For the text-containing cell, return its midpoint in [X, Y] coordinate format. 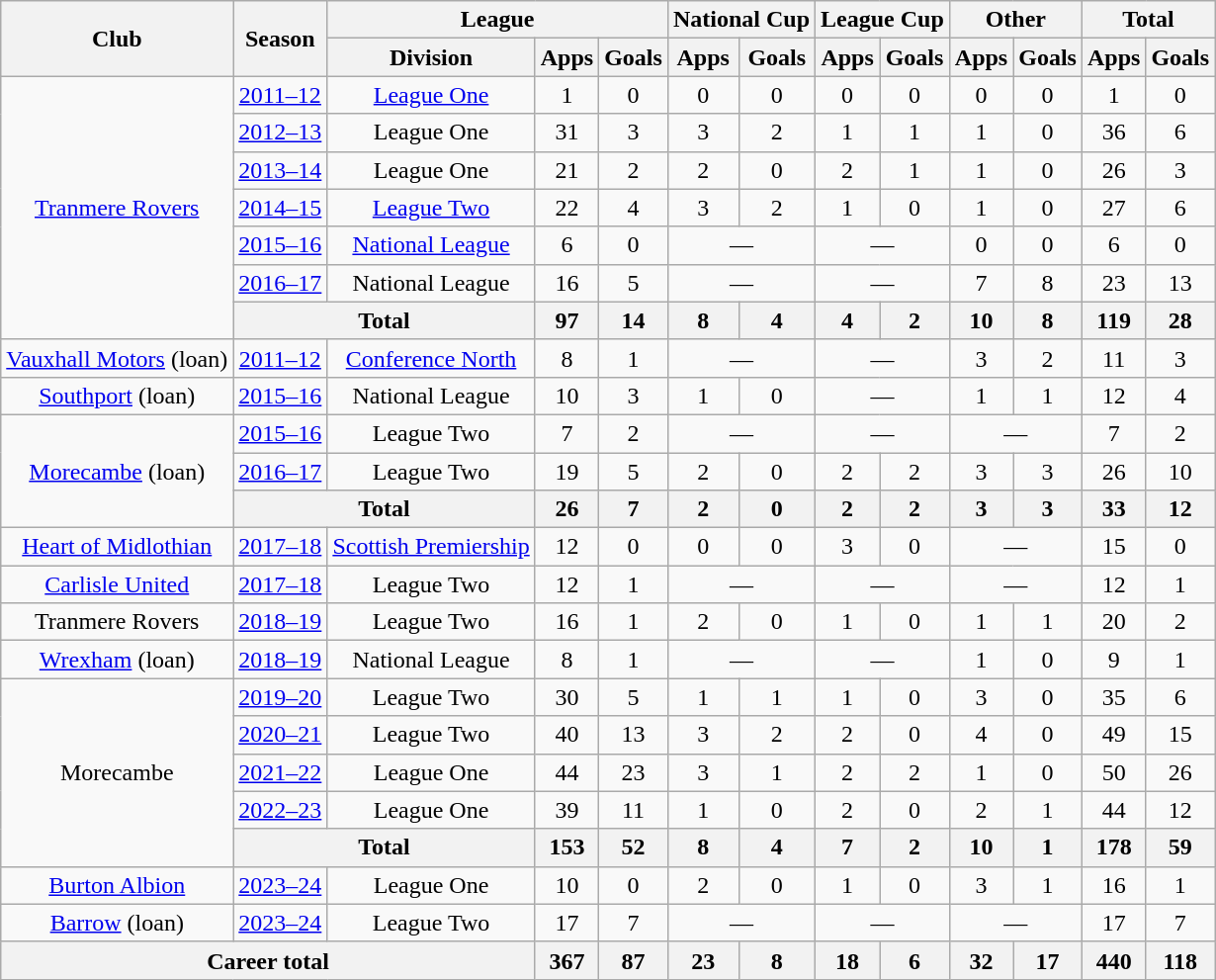
27 [1113, 208]
Conference North [431, 358]
Club [117, 39]
97 [566, 320]
21 [566, 170]
118 [1180, 960]
Scottish Premiership [431, 547]
2014–15 [281, 208]
153 [566, 847]
Wrexham (loan) [117, 660]
Heart of Midlothian [117, 547]
Season [281, 39]
367 [566, 960]
Carlisle United [117, 584]
League Cup [883, 20]
2013–14 [281, 170]
20 [1113, 622]
19 [566, 472]
Southport (loan) [117, 396]
18 [848, 960]
National Cup [741, 20]
Burton Albion [117, 885]
Other [1015, 20]
Barrow (loan) [117, 923]
League [498, 20]
2019–20 [281, 697]
87 [634, 960]
440 [1113, 960]
32 [981, 960]
22 [566, 208]
50 [1113, 772]
Morecambe (loan) [117, 471]
30 [566, 697]
33 [1113, 509]
35 [1113, 697]
Division [431, 57]
Vauxhall Motors (loan) [117, 358]
49 [1113, 735]
36 [1113, 133]
9 [1113, 660]
Morecambe [117, 772]
Career total [268, 960]
14 [634, 320]
178 [1113, 847]
52 [634, 847]
2012–13 [281, 133]
40 [566, 735]
28 [1180, 320]
2022–23 [281, 810]
2021–22 [281, 772]
39 [566, 810]
31 [566, 133]
2020–21 [281, 735]
59 [1180, 847]
119 [1113, 320]
